Output the (x, y) coordinate of the center of the cell containing the given text.  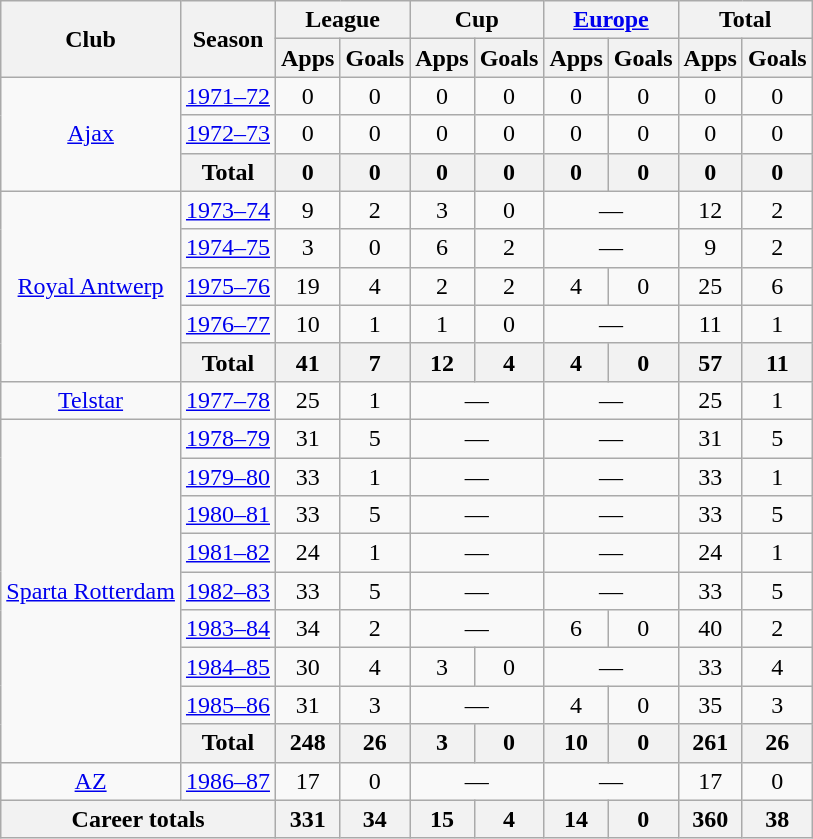
1977–78 (228, 400)
1971–72 (228, 96)
38 (777, 819)
AZ (91, 781)
40 (710, 629)
57 (710, 362)
41 (308, 362)
1972–73 (228, 134)
Season (228, 39)
Royal Antwerp (91, 286)
15 (442, 819)
7 (375, 362)
1976–77 (228, 324)
Club (91, 39)
1981–82 (228, 553)
30 (308, 667)
Telstar (91, 400)
Europe (611, 20)
1982–83 (228, 591)
14 (576, 819)
35 (710, 705)
1983–84 (228, 629)
1984–85 (228, 667)
1975–76 (228, 286)
1985–86 (228, 705)
360 (710, 819)
331 (308, 819)
1974–75 (228, 248)
Career totals (138, 819)
19 (308, 286)
1980–81 (228, 515)
248 (308, 743)
1973–74 (228, 210)
261 (710, 743)
1979–80 (228, 477)
Ajax (91, 134)
Cup (477, 20)
Sparta Rotterdam (91, 590)
1986–87 (228, 781)
1978–79 (228, 438)
League (343, 20)
